Provide the (X, Y) coordinate of the cell's center where the given text is located.  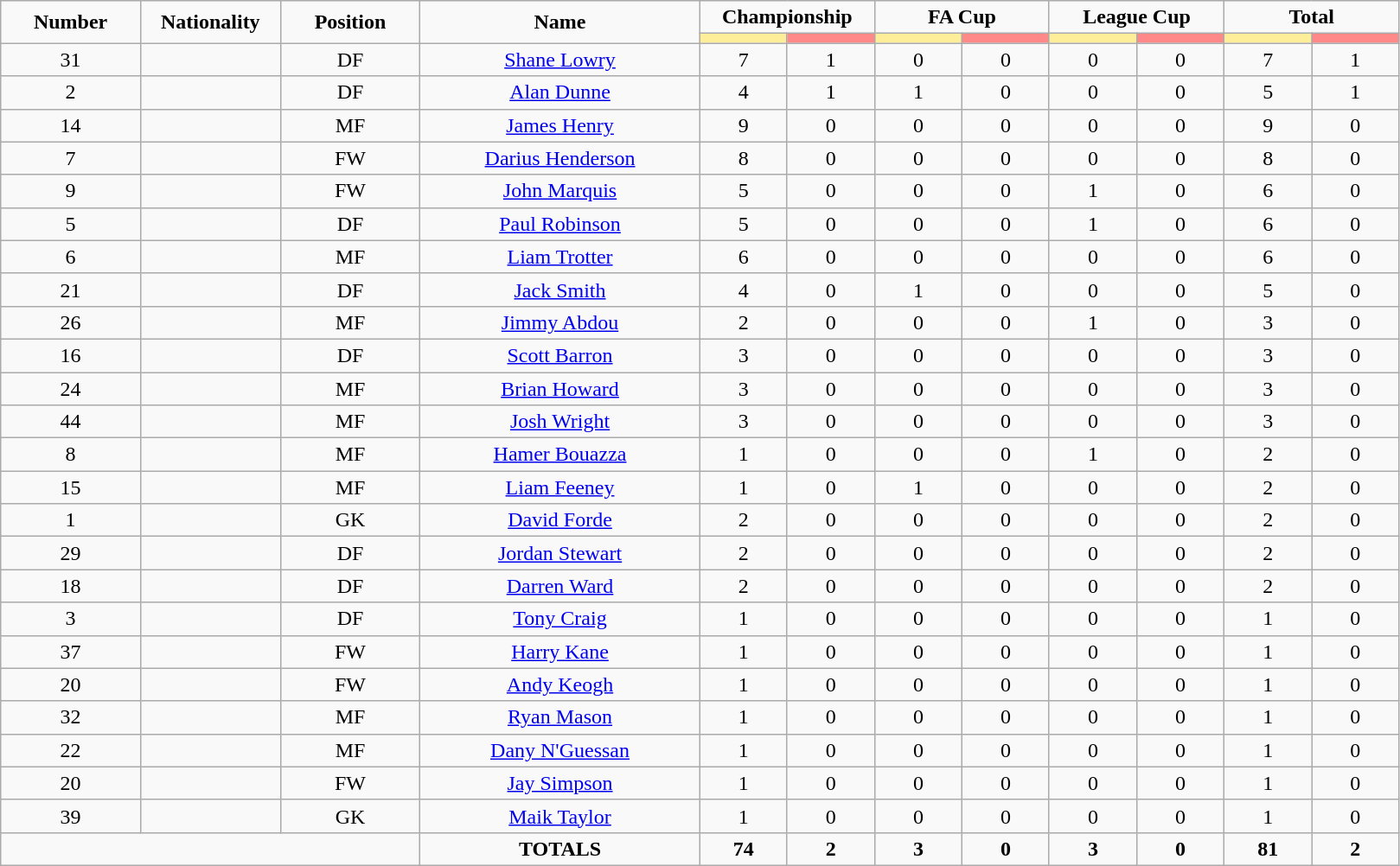
Darren Ward (560, 586)
44 (71, 422)
Brian Howard (560, 388)
Jordan Stewart (560, 553)
Dany N'Guessan (560, 750)
Championship (787, 17)
Ryan Mason (560, 717)
Darius Henderson (560, 158)
Maik Taylor (560, 816)
Name (560, 22)
Josh Wright (560, 422)
Total (1312, 17)
League Cup (1136, 17)
Jimmy Abdou (560, 322)
John Marquis (560, 191)
Alan Dunne (560, 92)
26 (71, 322)
David Forde (560, 520)
Liam Feeney (560, 487)
Number (71, 22)
Andy Keogh (560, 685)
Liam Trotter (560, 257)
21 (71, 290)
FA Cup (962, 17)
32 (71, 717)
Scott Barron (560, 355)
29 (71, 553)
Hamer Bouazza (560, 455)
Harry Kane (560, 652)
Jack Smith (560, 290)
Tony Craig (560, 619)
James Henry (560, 125)
22 (71, 750)
15 (71, 487)
14 (71, 125)
TOTALS (560, 849)
18 (71, 586)
39 (71, 816)
24 (71, 388)
37 (71, 652)
Position (350, 22)
Jay Simpson (560, 783)
Shane Lowry (560, 60)
16 (71, 355)
74 (744, 849)
Nationality (210, 22)
Paul Robinson (560, 224)
31 (71, 60)
81 (1268, 849)
